Search for the cell housing the specified text and yield its (X, Y) center coordinate. 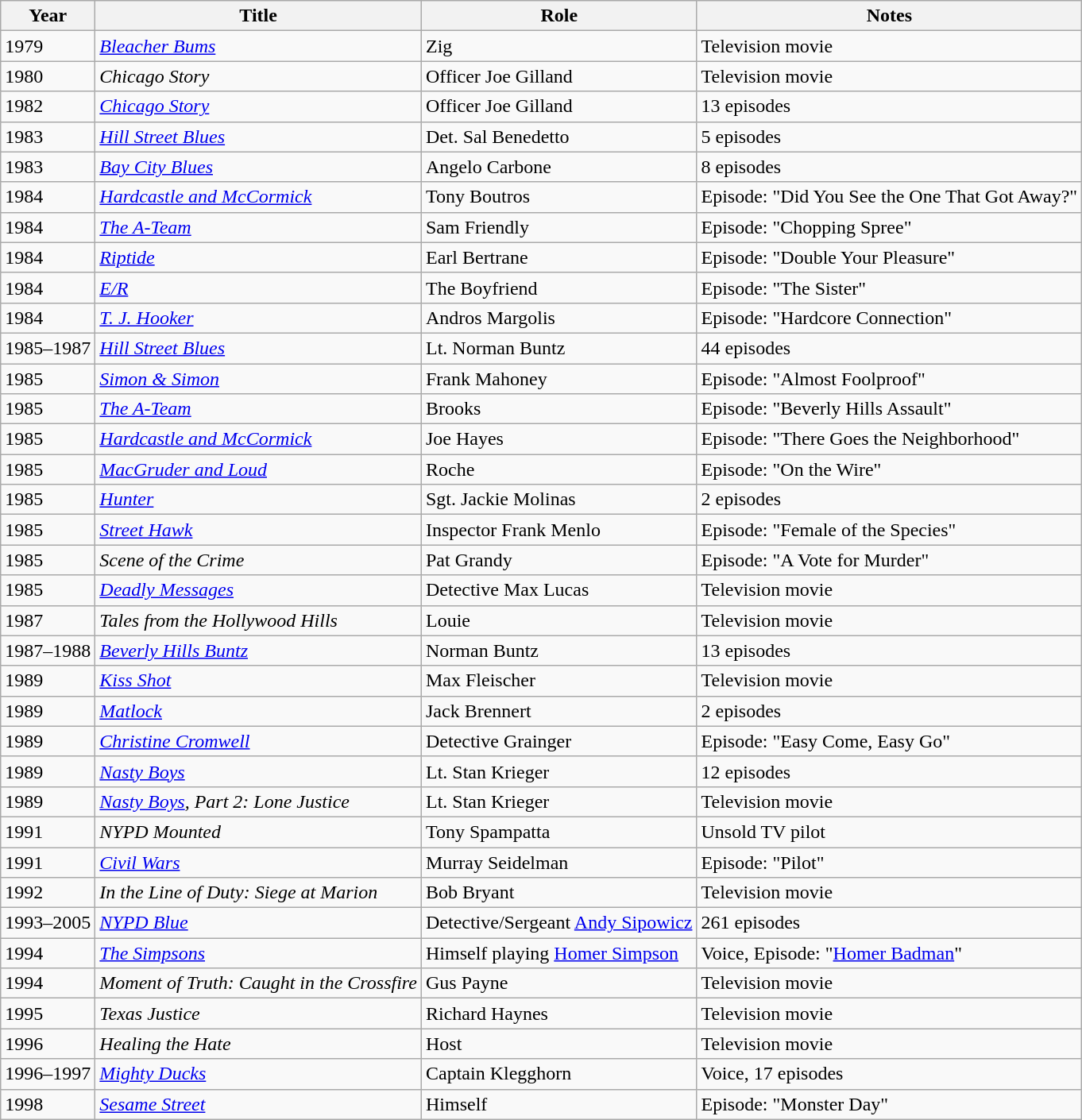
Tales from the Hollywood Hills (259, 620)
1987–1988 (48, 651)
Moment of Truth: Caught in the Crossfire (259, 983)
Hunter (259, 500)
MacGruder and Loud (259, 469)
Sam Friendly (559, 227)
Episode: "On the Wire" (890, 469)
Mighty Ducks (259, 1074)
Episode: "Chopping Spree" (890, 227)
1996 (48, 1044)
Healing the Hate (259, 1044)
Detective/Sergeant Andy Sipowicz (559, 923)
Murray Seidelman (559, 862)
T. J. Hooker (259, 318)
NYPD Blue (259, 923)
Civil Wars (259, 862)
Lt. Norman Buntz (559, 348)
1987 (48, 620)
1998 (48, 1104)
In the Line of Duty: Siege at Marion (259, 893)
1979 (48, 46)
Bleacher Bums (259, 46)
Jack Brennert (559, 711)
1995 (48, 1014)
Pat Grandy (559, 560)
Detective Grainger (559, 741)
Brooks (559, 409)
Kiss Shot (259, 681)
Role (559, 16)
The Boyfriend (559, 288)
Frank Mahoney (559, 379)
Beverly Hills Buntz (259, 651)
Episode: "There Goes the Neighborhood" (890, 439)
Joe Hayes (559, 439)
Host (559, 1044)
Episode: "Beverly Hills Assault" (890, 409)
The Simpsons (259, 953)
Episode: "Female of the Species" (890, 530)
Nasty Boys (259, 771)
Sesame Street (259, 1104)
Scene of the Crime (259, 560)
Earl Bertrane (559, 257)
Episode: "Hardcore Connection" (890, 318)
Episode: "Pilot" (890, 862)
Tony Spampatta (559, 832)
Inspector Frank Menlo (559, 530)
Episode: "The Sister" (890, 288)
Bob Bryant (559, 893)
Episode: "A Vote for Murder" (890, 560)
Max Fleischer (559, 681)
E/R (259, 288)
Street Hawk (259, 530)
Roche (559, 469)
Zig (559, 46)
Detective Max Lucas (559, 590)
12 episodes (890, 771)
Simon & Simon (259, 379)
Riptide (259, 257)
1996–1997 (48, 1074)
8 episodes (890, 167)
Nasty Boys, Part 2: Lone Justice (259, 801)
44 episodes (890, 348)
Louie (559, 620)
Sgt. Jackie Molinas (559, 500)
Deadly Messages (259, 590)
Voice, 17 episodes (890, 1074)
Unsold TV pilot (890, 832)
1992 (48, 893)
Texas Justice (259, 1014)
Angelo Carbone (559, 167)
Episode: "Easy Come, Easy Go" (890, 741)
Norman Buntz (559, 651)
NYPD Mounted (259, 832)
Himself (559, 1104)
Captain Klegghorn (559, 1074)
Richard Haynes (559, 1014)
Year (48, 16)
Det. Sal Benedetto (559, 137)
5 episodes (890, 137)
Title (259, 16)
Bay City Blues (259, 167)
Tony Boutros (559, 197)
1985–1987 (48, 348)
Christine Cromwell (259, 741)
Episode: "Monster Day" (890, 1104)
261 episodes (890, 923)
Voice, Episode: "Homer Badman" (890, 953)
Andros Margolis (559, 318)
Gus Payne (559, 983)
1993–2005 (48, 923)
Notes (890, 16)
Episode: "Double Your Pleasure" (890, 257)
Episode: "Did You See the One That Got Away?" (890, 197)
1980 (48, 76)
1982 (48, 106)
Matlock (259, 711)
Himself playing Homer Simpson (559, 953)
Episode: "Almost Foolproof" (890, 379)
